Find where the given text appears and provide that cell's center as [x, y] coordinate. 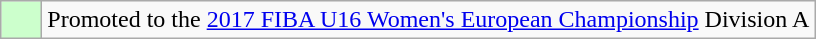
Promoted to the 2017 FIBA U16 Women's European Championship Division A [428, 20]
